Scan for the cell matching the given text and deliver its [X, Y] coordinate at center. 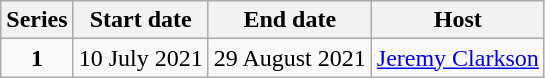
Host [458, 20]
Start date [140, 20]
29 August 2021 [290, 58]
Jeremy Clarkson [458, 58]
Series [37, 20]
1 [37, 58]
End date [290, 20]
10 July 2021 [140, 58]
